Identify which cell holds the provided text, then report its [X, Y] central coordinate. 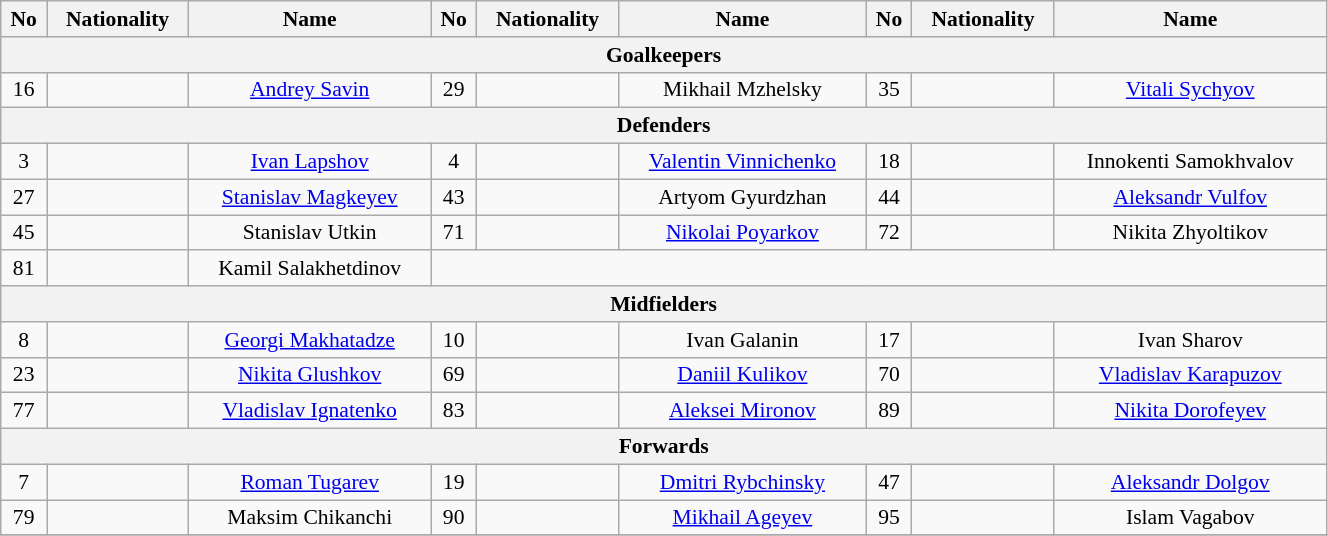
16 [24, 90]
83 [454, 411]
18 [889, 162]
Mikhail Mzhelsky [743, 90]
3 [24, 162]
Daniil Kulikov [743, 375]
89 [889, 411]
Goalkeepers [664, 55]
Valentin Vinnichenko [743, 162]
17 [889, 340]
23 [24, 375]
4 [454, 162]
77 [24, 411]
Ivan Sharov [1190, 340]
35 [889, 90]
Ivan Galanin [743, 340]
43 [454, 197]
Forwards [664, 447]
45 [24, 233]
Nikita Glushkov [310, 375]
90 [454, 518]
Vitali Sychyov [1190, 90]
71 [454, 233]
Roman Tugarev [310, 482]
8 [24, 340]
Nikita Zhyoltikov [1190, 233]
70 [889, 375]
Nikolai Poyarkov [743, 233]
69 [454, 375]
Aleksandr Dolgov [1190, 482]
Dmitri Rybchinsky [743, 482]
7 [24, 482]
72 [889, 233]
Kamil Salakhetdinov [310, 269]
Georgi Makhatadze [310, 340]
Ivan Lapshov [310, 162]
47 [889, 482]
Maksim Chikanchi [310, 518]
Islam Vagabov [1190, 518]
Innokenti Samokhvalov [1190, 162]
Stanislav Magkeyev [310, 197]
Nikita Dorofeyev [1190, 411]
81 [24, 269]
Aleksei Mironov [743, 411]
Stanislav Utkin [310, 233]
Vladislav Karapuzov [1190, 375]
Mikhail Ageyev [743, 518]
Midfielders [664, 304]
10 [454, 340]
95 [889, 518]
79 [24, 518]
19 [454, 482]
Aleksandr Vulfov [1190, 197]
Defenders [664, 126]
29 [454, 90]
Vladislav Ignatenko [310, 411]
27 [24, 197]
Artyom Gyurdzhan [743, 197]
44 [889, 197]
Andrey Savin [310, 90]
